Return (X, Y) of the center of cell containing provided text 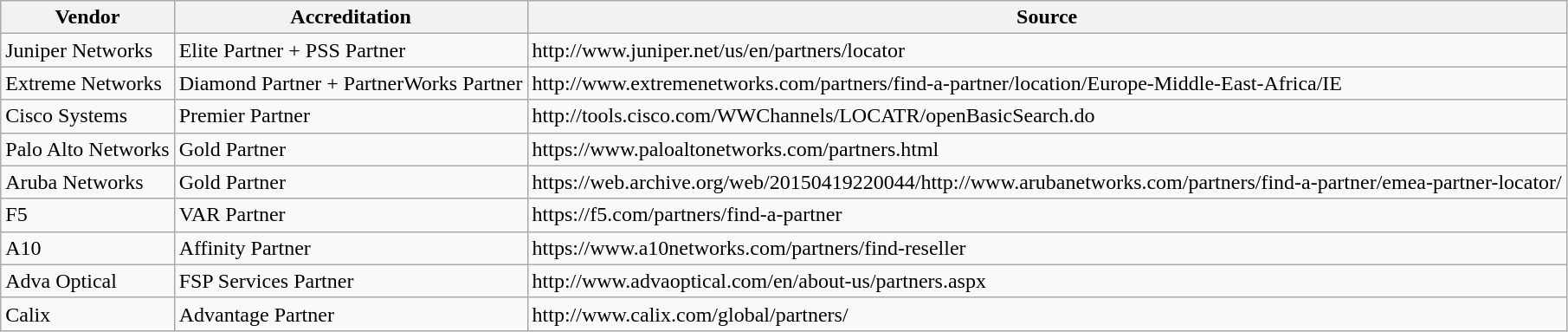
http://www.calix.com/global/partners/ (1047, 314)
VAR Partner (351, 215)
Diamond Partner + PartnerWorks Partner (351, 83)
https://web.archive.org/web/20150419220044/http://www.arubanetworks.com/partners/find-a-partner/emea-partner-locator/ (1047, 182)
A10 (87, 248)
http://www.advaoptical.com/en/about-us/partners.aspx (1047, 281)
Juniper Networks (87, 50)
Source (1047, 17)
Accreditation (351, 17)
Advantage Partner (351, 314)
FSP Services Partner (351, 281)
http://tools.cisco.com/WWChannels/LOCATR/openBasicSearch.do (1047, 116)
http://www.juniper.net/us/en/partners/locator (1047, 50)
http://www.extremenetworks.com/partners/find-a-partner/location/Europe-Middle-East-Africa/IE (1047, 83)
Elite Partner + PSS Partner (351, 50)
Cisco Systems (87, 116)
Aruba Networks (87, 182)
https://www.paloaltonetworks.com/partners.html (1047, 149)
Adva Optical (87, 281)
Palo Alto Networks (87, 149)
Extreme Networks (87, 83)
Premier Partner (351, 116)
https://www.a10networks.com/partners/find-reseller (1047, 248)
Calix (87, 314)
Vendor (87, 17)
F5 (87, 215)
Affinity Partner (351, 248)
https://f5.com/partners/find-a-partner (1047, 215)
